Return the (X, Y) coordinate for the center point of the cell that contains the specified text.  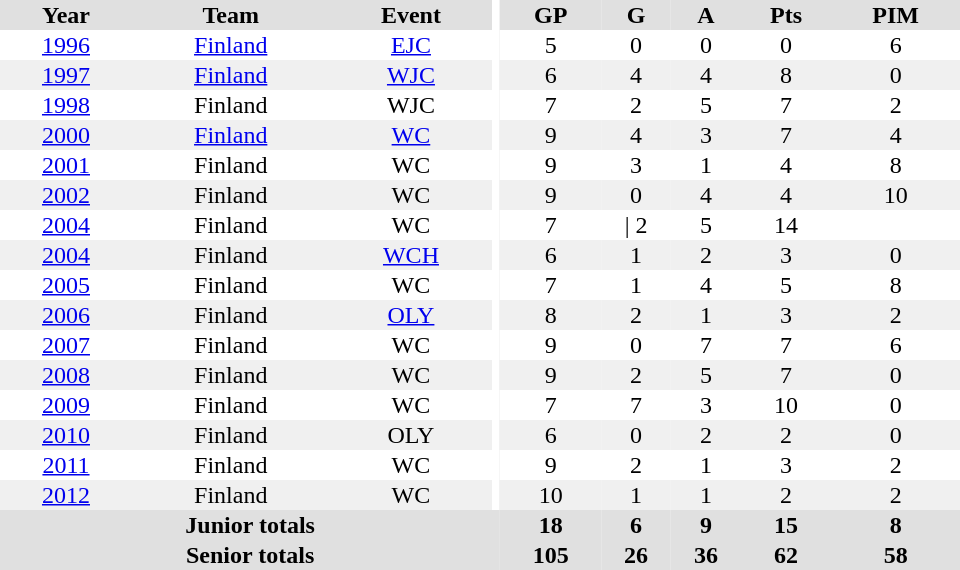
2001 (66, 165)
G (636, 15)
1997 (66, 75)
1996 (66, 45)
2010 (66, 435)
62 (786, 555)
15 (786, 525)
14 (786, 225)
2008 (66, 375)
GP (550, 15)
18 (550, 525)
Junior totals (250, 525)
A (706, 15)
2005 (66, 285)
Pts (786, 15)
PIM (896, 15)
2002 (66, 195)
2011 (66, 465)
2012 (66, 495)
1998 (66, 105)
Senior totals (250, 555)
| 2 (636, 225)
2007 (66, 345)
2006 (66, 315)
EJC (410, 45)
2000 (66, 135)
Team (231, 15)
58 (896, 555)
Event (410, 15)
Year (66, 15)
26 (636, 555)
36 (706, 555)
WCH (410, 255)
105 (550, 555)
2009 (66, 405)
